Identify which cell holds the provided text, then report its [X, Y] central coordinate. 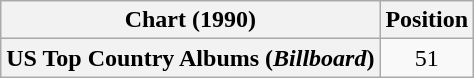
51 [427, 58]
US Top Country Albums (Billboard) [190, 58]
Position [427, 20]
Chart (1990) [190, 20]
